Determine the [X, Y] coordinate at the center of the cell enclosing the given text.  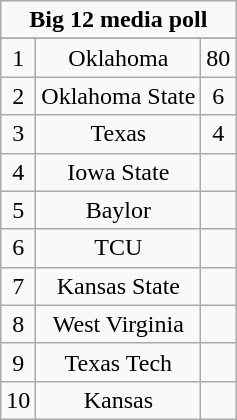
TCU [118, 248]
Iowa State [118, 172]
Big 12 media poll [118, 20]
10 [18, 400]
8 [18, 324]
Baylor [118, 210]
Kansas State [118, 286]
West Virginia [118, 324]
2 [18, 96]
Oklahoma [118, 58]
1 [18, 58]
Oklahoma State [118, 96]
9 [18, 362]
80 [218, 58]
3 [18, 134]
Texas Tech [118, 362]
Kansas [118, 400]
Texas [118, 134]
7 [18, 286]
5 [18, 210]
